Capture the cell that displays the provided text and extract its (x, y) central coordinate. 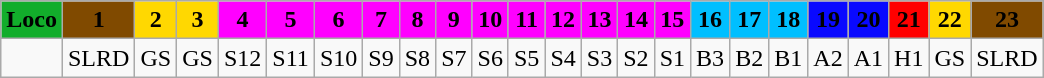
2 (156, 20)
S7 (454, 58)
B2 (750, 58)
S1 (672, 58)
10 (490, 20)
S8 (417, 58)
S3 (599, 58)
12 (563, 20)
S6 (490, 58)
A1 (868, 58)
14 (636, 20)
S4 (563, 58)
4 (242, 20)
S5 (526, 58)
Loco (32, 20)
9 (454, 20)
17 (750, 20)
8 (417, 20)
22 (950, 20)
B3 (710, 58)
1 (98, 20)
20 (868, 20)
3 (198, 20)
S10 (338, 58)
16 (710, 20)
A2 (828, 58)
15 (672, 20)
21 (909, 20)
18 (788, 20)
19 (828, 20)
H1 (909, 58)
11 (526, 20)
B1 (788, 58)
13 (599, 20)
S12 (242, 58)
7 (381, 20)
S11 (291, 58)
S9 (381, 58)
5 (291, 20)
23 (1007, 20)
S2 (636, 58)
6 (338, 20)
